Provide the [x, y] coordinate of the cell's center where the given text is located.  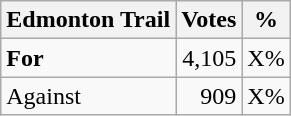
909 [209, 96]
For [88, 58]
Edmonton Trail [88, 20]
4,105 [209, 58]
Against [88, 96]
Votes [209, 20]
% [266, 20]
